Search for the cell housing the specified text and yield its (X, Y) center coordinate. 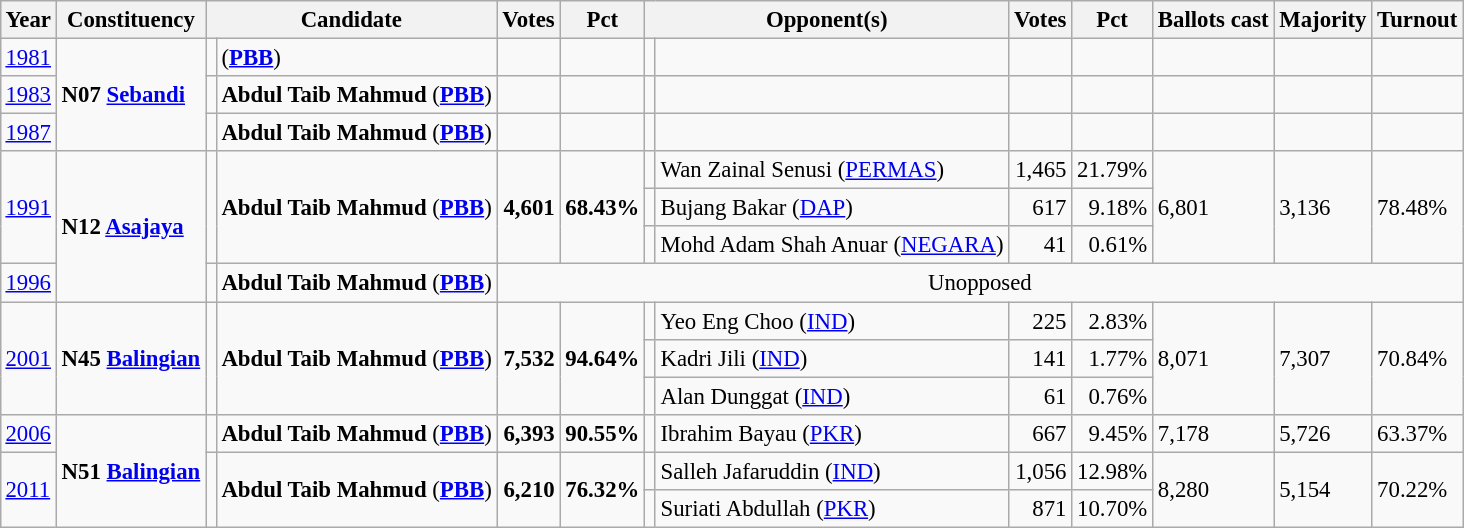
N07 Sebandi (130, 94)
617 (1040, 208)
1,056 (1040, 471)
667 (1040, 433)
6,393 (528, 433)
21.79% (1112, 170)
4,601 (528, 208)
78.48% (1418, 208)
70.84% (1418, 358)
8,071 (1214, 358)
225 (1040, 321)
Turnout (1418, 20)
N51 Balingian (130, 470)
0.76% (1112, 396)
12.98% (1112, 471)
7,307 (1323, 358)
1996 (28, 283)
5,726 (1323, 433)
1,465 (1040, 170)
1983 (28, 95)
871 (1040, 508)
70.22% (1418, 490)
41 (1040, 245)
9.45% (1112, 433)
5,154 (1323, 490)
0.61% (1112, 245)
10.70% (1112, 508)
61 (1040, 396)
1981 (28, 57)
6,801 (1214, 208)
Alan Dunggat (IND) (832, 396)
141 (1040, 358)
Ibrahim Bayau (PKR) (832, 433)
Year (28, 20)
6,210 (528, 490)
Yeo Eng Choo (IND) (832, 321)
2011 (28, 490)
Candidate (352, 20)
Wan Zainal Senusi (PERMAS) (832, 170)
Kadri Jili (IND) (832, 358)
Constituency (130, 20)
Ballots cast (1214, 20)
Majority (1323, 20)
7,532 (528, 358)
1991 (28, 208)
Bujang Bakar (DAP) (832, 208)
2.83% (1112, 321)
Salleh Jafaruddin (IND) (832, 471)
1.77% (1112, 358)
(PBB) (356, 57)
7,178 (1214, 433)
8,280 (1214, 490)
Suriati Abdullah (PKR) (832, 508)
2006 (28, 433)
Unopposed (980, 283)
94.64% (602, 358)
90.55% (602, 433)
76.32% (602, 490)
9.18% (1112, 208)
2001 (28, 358)
Mohd Adam Shah Anuar (NEGARA) (832, 245)
63.37% (1418, 433)
Opponent(s) (827, 20)
N12 Asajaya (130, 226)
68.43% (602, 208)
3,136 (1323, 208)
1987 (28, 133)
N45 Balingian (130, 358)
